Extract the [X, Y] coordinate from the center of the cell holding the provided text.  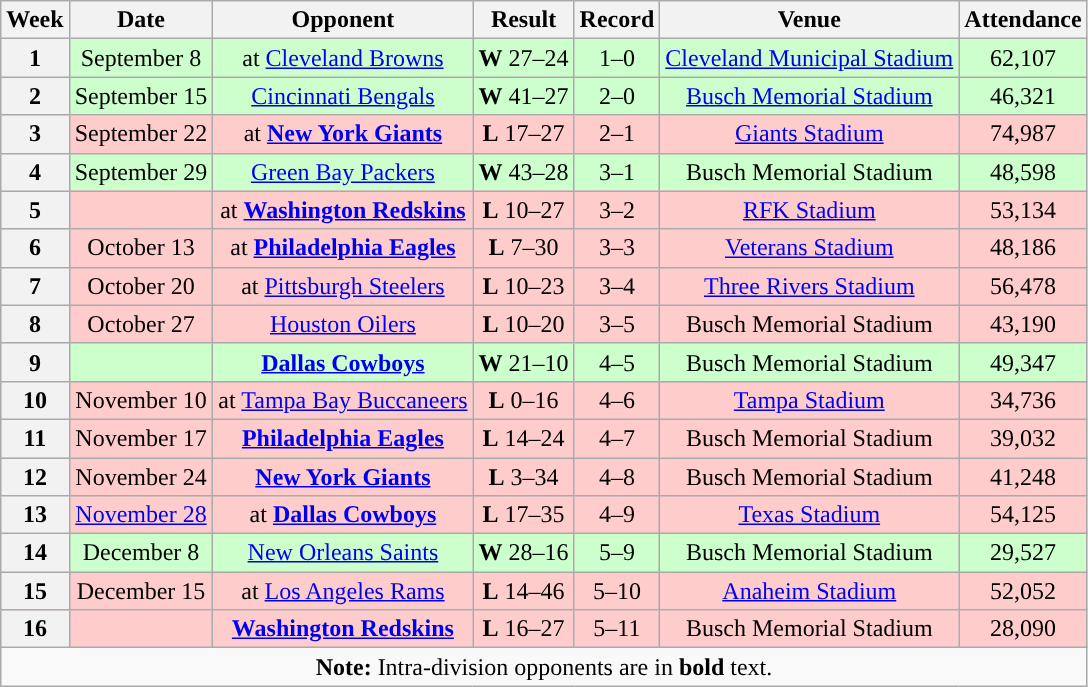
L 14–24 [524, 438]
Venue [810, 20]
4–6 [617, 400]
5–9 [617, 553]
L 16–27 [524, 629]
W 43–28 [524, 172]
New York Giants [343, 477]
September 8 [141, 58]
W 21–10 [524, 362]
October 13 [141, 248]
5–11 [617, 629]
48,186 [1023, 248]
29,527 [1023, 553]
Anaheim Stadium [810, 591]
3–5 [617, 324]
Giants Stadium [810, 134]
at Dallas Cowboys [343, 515]
1–0 [617, 58]
52,052 [1023, 591]
Texas Stadium [810, 515]
41,248 [1023, 477]
W 41–27 [524, 96]
16 [35, 629]
Dallas Cowboys [343, 362]
43,190 [1023, 324]
3–2 [617, 210]
Result [524, 20]
Washington Redskins [343, 629]
Cleveland Municipal Stadium [810, 58]
at Washington Redskins [343, 210]
September 22 [141, 134]
L 0–16 [524, 400]
15 [35, 591]
L 7–30 [524, 248]
Date [141, 20]
10 [35, 400]
28,090 [1023, 629]
62,107 [1023, 58]
Record [617, 20]
at New York Giants [343, 134]
Philadelphia Eagles [343, 438]
W 28–16 [524, 553]
Houston Oilers [343, 324]
November 10 [141, 400]
4–8 [617, 477]
at Cleveland Browns [343, 58]
2–0 [617, 96]
53,134 [1023, 210]
6 [35, 248]
5 [35, 210]
12 [35, 477]
56,478 [1023, 286]
74,987 [1023, 134]
Attendance [1023, 20]
1 [35, 58]
3–1 [617, 172]
2 [35, 96]
November 24 [141, 477]
4–5 [617, 362]
Three Rivers Stadium [810, 286]
L 17–35 [524, 515]
48,598 [1023, 172]
Opponent [343, 20]
3 [35, 134]
L 14–46 [524, 591]
2–1 [617, 134]
Green Bay Packers [343, 172]
September 15 [141, 96]
September 29 [141, 172]
December 8 [141, 553]
October 27 [141, 324]
L 10–23 [524, 286]
5–10 [617, 591]
at Tampa Bay Buccaneers [343, 400]
L 10–27 [524, 210]
49,347 [1023, 362]
October 20 [141, 286]
4–7 [617, 438]
at Philadelphia Eagles [343, 248]
RFK Stadium [810, 210]
9 [35, 362]
at Los Angeles Rams [343, 591]
3–4 [617, 286]
3–3 [617, 248]
Tampa Stadium [810, 400]
11 [35, 438]
14 [35, 553]
4–9 [617, 515]
4 [35, 172]
54,125 [1023, 515]
39,032 [1023, 438]
13 [35, 515]
December 15 [141, 591]
L 3–34 [524, 477]
8 [35, 324]
Week [35, 20]
New Orleans Saints [343, 553]
November 28 [141, 515]
November 17 [141, 438]
34,736 [1023, 400]
Cincinnati Bengals [343, 96]
Veterans Stadium [810, 248]
7 [35, 286]
W 27–24 [524, 58]
46,321 [1023, 96]
Note: Intra-division opponents are in bold text. [544, 667]
L 17–27 [524, 134]
at Pittsburgh Steelers [343, 286]
L 10–20 [524, 324]
